Output the [X, Y] coordinate of the center of the cell containing the given text.  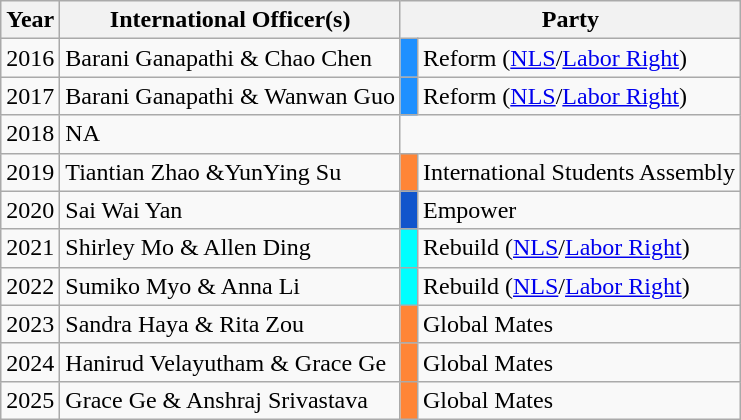
Grace Ge & Anshraj Srivastava [230, 400]
2016 [30, 58]
2018 [30, 134]
Sai Wai Yan [230, 210]
Hanirud Velayutham & Grace Ge [230, 362]
Sumiko Myo & Anna Li [230, 286]
2017 [30, 96]
Shirley Mo & Allen Ding [230, 248]
Year [30, 20]
Empower [578, 210]
NA [230, 134]
2020 [30, 210]
International Officer(s) [230, 20]
2025 [30, 400]
International Students Assembly [578, 172]
2024 [30, 362]
2022 [30, 286]
Barani Ganapathi & Wanwan Guo [230, 96]
Sandra Haya & Rita Zou [230, 324]
2019 [30, 172]
2021 [30, 248]
2023 [30, 324]
Barani Ganapathi & Chao Chen [230, 58]
Tiantian Zhao &YunYing Su [230, 172]
Party [570, 20]
